Return the [x, y] coordinate for the center point of the cell that contains the specified text.  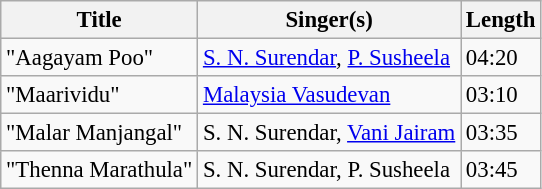
Malaysia Vasudevan [330, 95]
"Aagayam Poo" [100, 58]
"Malar Manjangal" [100, 133]
"Maarividu" [100, 95]
S. N. Surendar, Vani Jairam [330, 133]
Title [100, 20]
03:35 [501, 133]
04:20 [501, 58]
03:45 [501, 170]
Length [501, 20]
"Thenna Marathula" [100, 170]
Singer(s) [330, 20]
03:10 [501, 95]
